From the cell containing the given text, extract its center point as [x, y] coordinate. 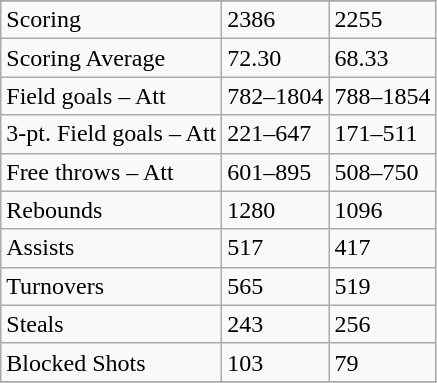
Assists [112, 248]
243 [276, 324]
417 [382, 248]
Scoring Average [112, 58]
2255 [382, 20]
3-pt. Field goals – Att [112, 134]
Free throws – Att [112, 172]
1096 [382, 210]
68.33 [382, 58]
103 [276, 362]
Turnovers [112, 286]
782–1804 [276, 96]
Scoring [112, 20]
1280 [276, 210]
171–511 [382, 134]
517 [276, 248]
256 [382, 324]
Field goals – Att [112, 96]
2386 [276, 20]
565 [276, 286]
Steals [112, 324]
221–647 [276, 134]
79 [382, 362]
519 [382, 286]
508–750 [382, 172]
Blocked Shots [112, 362]
72.30 [276, 58]
Rebounds [112, 210]
601–895 [276, 172]
788–1854 [382, 96]
